For the text-containing cell, return its midpoint in (x, y) coordinate format. 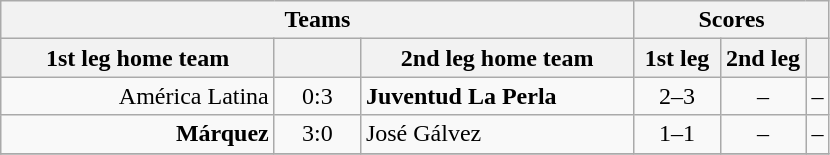
José Gálvez (497, 134)
Juventud La Perla (497, 96)
0:3 (317, 96)
Márquez (138, 134)
América Latina (138, 96)
2–3 (677, 96)
1st leg (677, 58)
Teams (318, 20)
2nd leg home team (497, 58)
2nd leg (763, 58)
1–1 (677, 134)
3:0 (317, 134)
1st leg home team (138, 58)
Scores (732, 20)
